Output the (X, Y) coordinate of the center of the cell containing the given text.  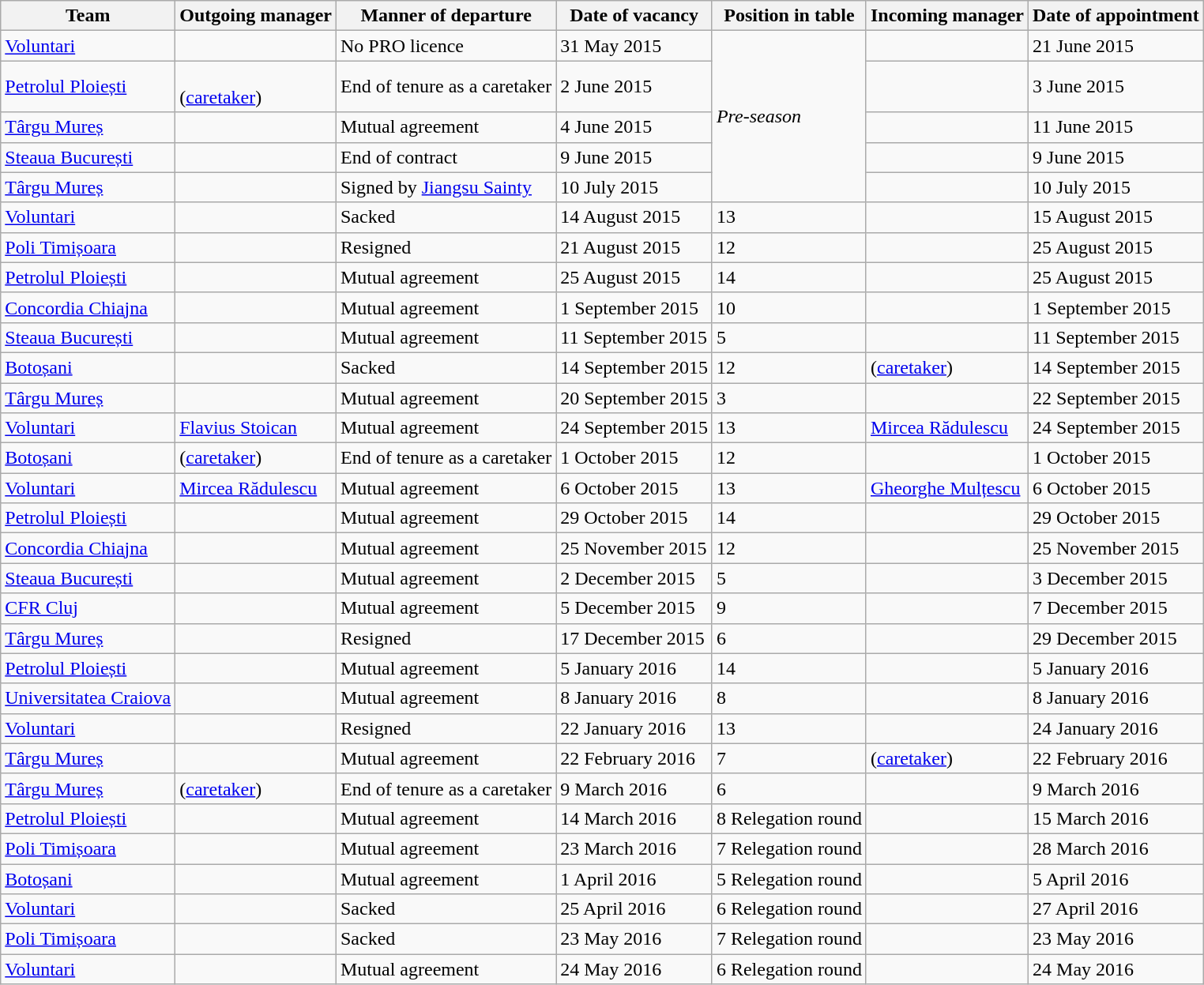
31 May 2015 (634, 46)
25 April 2016 (634, 909)
Manner of departure (446, 16)
29 December 2015 (1116, 638)
No PRO licence (446, 46)
Pre-season (788, 117)
14 March 2016 (634, 818)
15 August 2015 (1116, 217)
17 December 2015 (634, 638)
Signed by Jiangsu Sainty (446, 187)
2 December 2015 (634, 578)
Position in table (788, 16)
4 June 2015 (634, 127)
9 (788, 608)
21 June 2015 (1116, 46)
7 (788, 758)
Gheorghe Mulțescu (946, 488)
21 August 2015 (634, 247)
5 Relegation round (788, 879)
Date of vacancy (634, 16)
Incoming manager (946, 16)
20 September 2015 (634, 397)
3 (788, 397)
7 December 2015 (1116, 608)
End of contract (446, 157)
14 August 2015 (634, 217)
Team (88, 16)
11 June 2015 (1116, 127)
5 December 2015 (634, 608)
28 March 2016 (1116, 848)
27 April 2016 (1116, 909)
10 (788, 307)
Universitatea Craiova (88, 698)
CFR Cluj (88, 608)
24 January 2016 (1116, 728)
8 Relegation round (788, 818)
8 (788, 698)
15 March 2016 (1116, 818)
22 January 2016 (634, 728)
3 December 2015 (1116, 578)
2 June 2015 (634, 87)
5 April 2016 (1116, 879)
22 September 2015 (1116, 397)
23 March 2016 (634, 848)
Flavius Stoican (256, 428)
3 June 2015 (1116, 87)
Outgoing manager (256, 16)
1 April 2016 (634, 879)
Date of appointment (1116, 16)
